Scan for the cell matching the given text and deliver its (X, Y) coordinate at center. 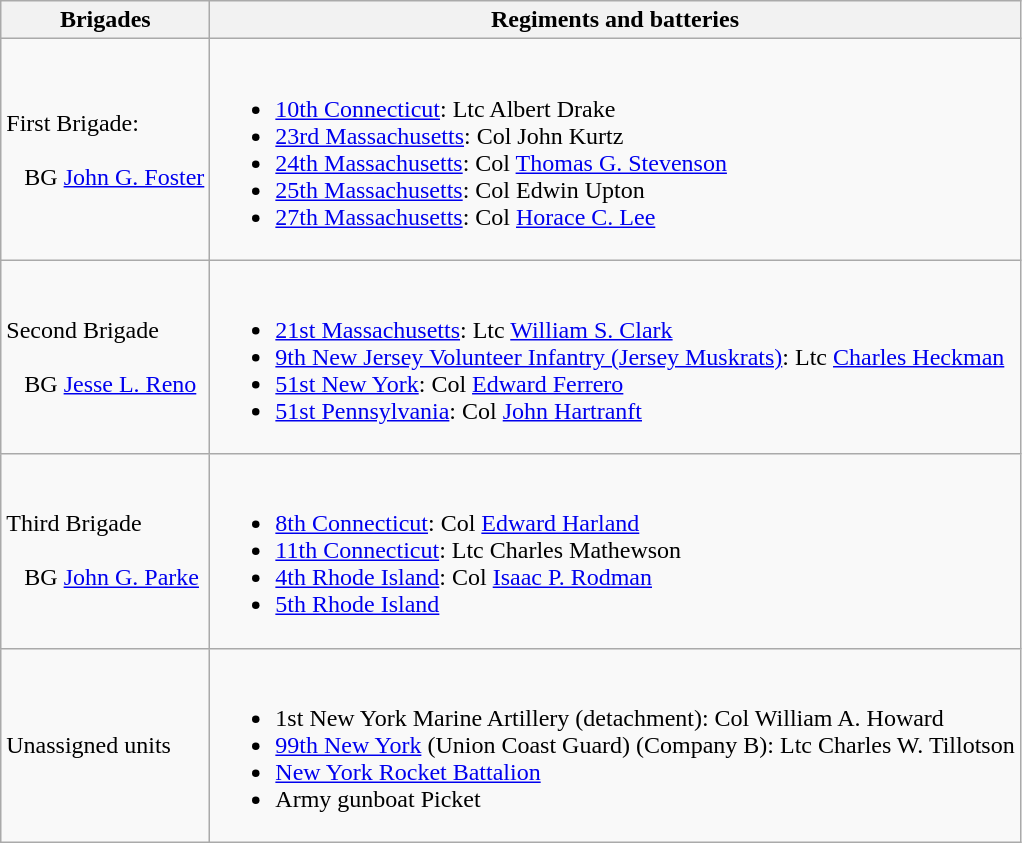
Third Brigade BG John G. Parke (106, 551)
Regiments and batteries (615, 20)
Unassigned units (106, 745)
First Brigade: BG John G. Foster (106, 150)
Brigades (106, 20)
8th Connecticut: Col Edward Harland11th Connecticut: Ltc Charles Mathewson4th Rhode Island: Col Isaac P. Rodman5th Rhode Island (615, 551)
Second Brigade BG Jesse L. Reno (106, 357)
